Return (x, y) of the center of cell containing provided text 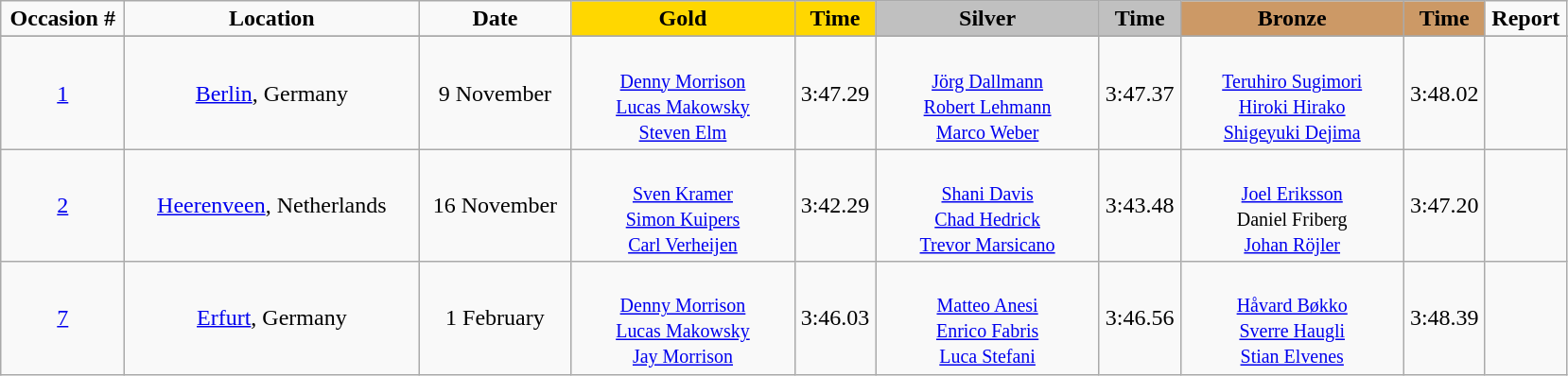
7 (62, 317)
Teruhiro SugimoriHiroki HirakoShigeyuki Dejima (1292, 93)
Jörg DallmannRobert LehmannMarco Weber (987, 93)
Denny MorrisonLucas MakowskyJay Morrison (683, 317)
Sven KramerSimon KuipersCarl Verheijen (683, 206)
3:47.29 (835, 93)
16 November (496, 206)
3:46.03 (835, 317)
3:46.56 (1140, 317)
3:47.37 (1140, 93)
Joel ErikssonDaniel FribergJohan Röjler (1292, 206)
3:43.48 (1140, 206)
Heerenveen, Netherlands (272, 206)
Shani DavisChad HedrickTrevor Marsicano (987, 206)
Denny MorrisonLucas MakowskySteven Elm (683, 93)
2 (62, 206)
Silver (987, 19)
Occasion # (62, 19)
Berlin, Germany (272, 93)
Håvard BøkkoSverre HaugliStian Elvenes (1292, 317)
Report (1525, 19)
3:47.20 (1444, 206)
3:48.39 (1444, 317)
Gold (683, 19)
Date (496, 19)
Location (272, 19)
1 (62, 93)
Bronze (1292, 19)
Matteo AnesiEnrico FabrisLuca Stefani (987, 317)
9 November (496, 93)
3:48.02 (1444, 93)
1 February (496, 317)
Erfurt, Germany (272, 317)
3:42.29 (835, 206)
